Scan for the cell matching the given text and deliver its (x, y) coordinate at center. 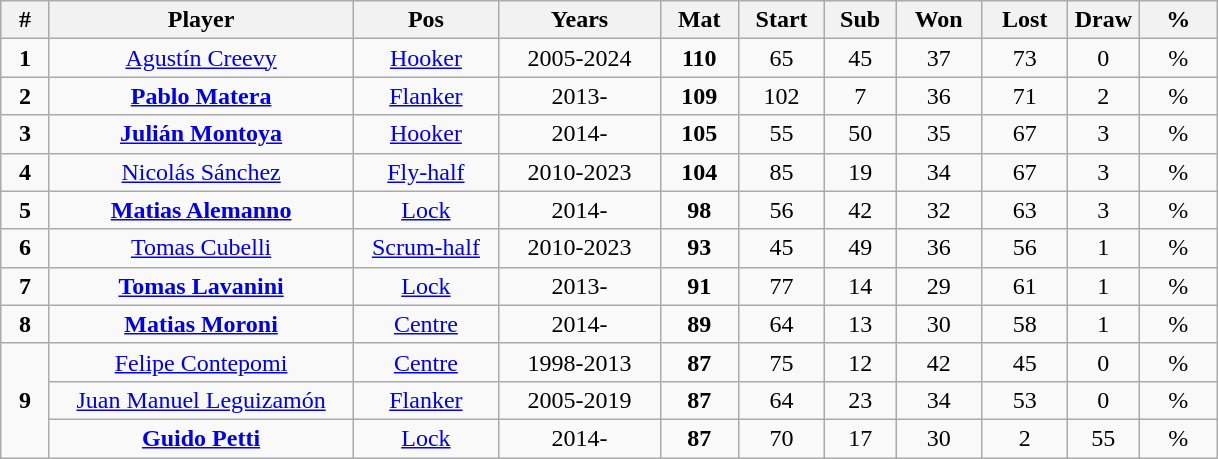
Agustín Creevy (201, 58)
Pablo Matera (201, 96)
2005-2019 (580, 400)
104 (700, 172)
Julián Montoya (201, 134)
Mat (700, 20)
110 (700, 58)
Draw (1104, 20)
Juan Manuel Leguizamón (201, 400)
4 (26, 172)
32 (939, 210)
Scrum-half (426, 248)
Player (201, 20)
Matias Moroni (201, 324)
Guido Petti (201, 438)
75 (782, 362)
12 (860, 362)
6 (26, 248)
2005-2024 (580, 58)
Years (580, 20)
70 (782, 438)
53 (1025, 400)
35 (939, 134)
105 (700, 134)
23 (860, 400)
91 (700, 286)
Felipe Contepomi (201, 362)
98 (700, 210)
Tomas Lavanini (201, 286)
Won (939, 20)
8 (26, 324)
102 (782, 96)
9 (26, 400)
109 (700, 96)
Matias Alemanno (201, 210)
14 (860, 286)
5 (26, 210)
73 (1025, 58)
77 (782, 286)
Start (782, 20)
37 (939, 58)
19 (860, 172)
Lost (1025, 20)
Pos (426, 20)
17 (860, 438)
93 (700, 248)
# (26, 20)
65 (782, 58)
Sub (860, 20)
Tomas Cubelli (201, 248)
49 (860, 248)
1998-2013 (580, 362)
Fly-half (426, 172)
29 (939, 286)
71 (1025, 96)
85 (782, 172)
63 (1025, 210)
Nicolás Sánchez (201, 172)
61 (1025, 286)
50 (860, 134)
13 (860, 324)
89 (700, 324)
58 (1025, 324)
